Locate the cell with the specified text and output its [X, Y] center coordinate. 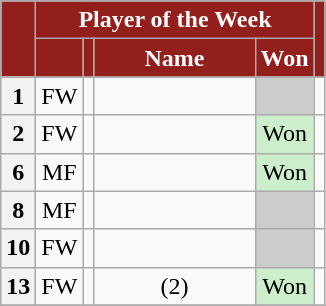
13 [18, 286]
1 [18, 96]
2 [18, 134]
(2) [174, 286]
Player of the Week [175, 20]
8 [18, 210]
Name [174, 58]
10 [18, 248]
6 [18, 172]
